Search for the cell housing the specified text and yield its (X, Y) center coordinate. 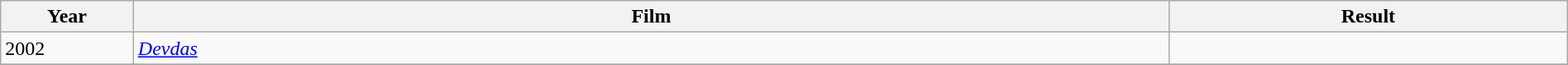
Result (1369, 17)
2002 (68, 48)
Film (651, 17)
Devdas (651, 48)
Year (68, 17)
